Locate the cell with the specified text and output its (X, Y) center coordinate. 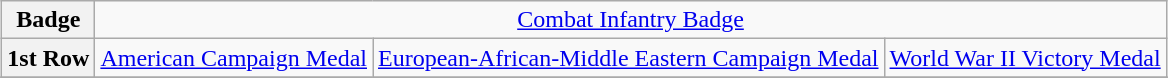
Badge (48, 20)
American Campaign Medal (234, 58)
1st Row (48, 58)
Combat Infantry Badge (630, 20)
European-African-Middle Eastern Campaign Medal (628, 58)
World War II Victory Medal (1025, 58)
